For the text-containing cell, return its midpoint in (x, y) coordinate format. 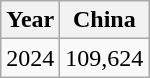
Year (30, 20)
2024 (30, 58)
109,624 (104, 58)
China (104, 20)
